Detect which cell encompasses the target text, then output its (X, Y) center coordinate. 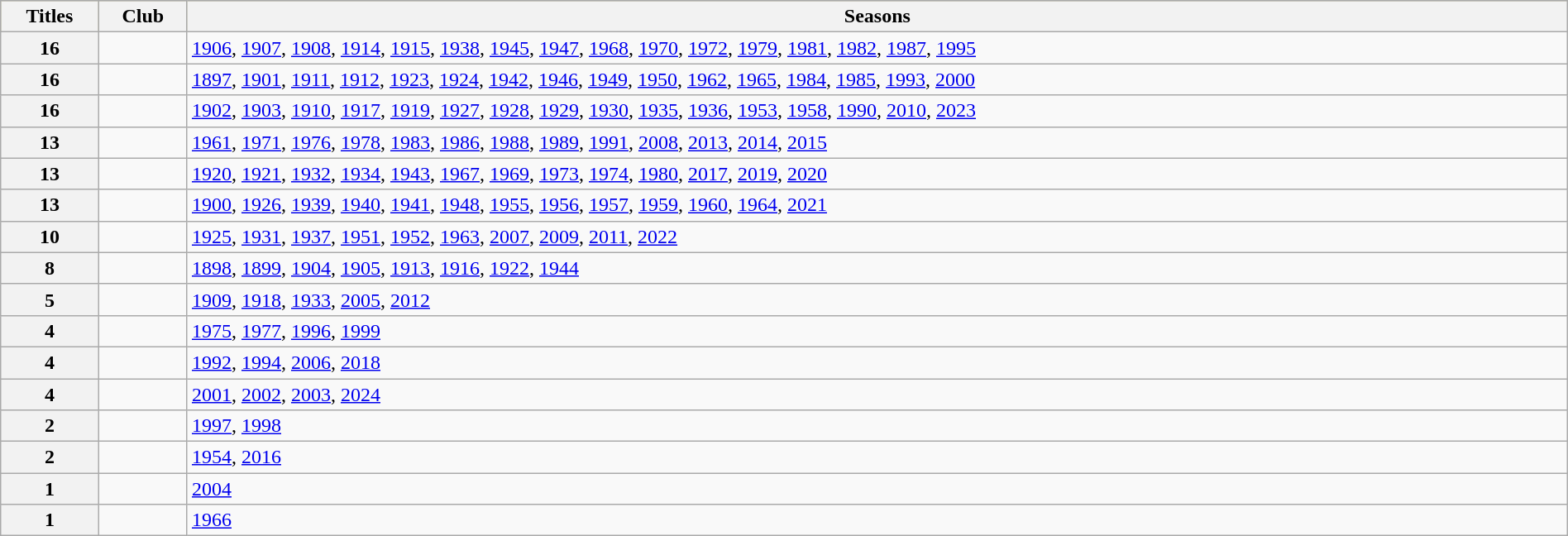
5 (50, 299)
1900, 1926, 1939, 1940, 1941, 1948, 1955, 1956, 1957, 1959, 1960, 1964, 2021 (877, 205)
8 (50, 268)
2004 (877, 489)
Titles (50, 17)
1992, 1994, 2006, 2018 (877, 362)
1898, 1899, 1904, 1905, 1913, 1916, 1922, 1944 (877, 268)
Club (142, 17)
1902, 1903, 1910, 1917, 1919, 1927, 1928, 1929, 1930, 1935, 1936, 1953, 1958, 1990, 2010, 2023 (877, 111)
1897, 1901, 1911, 1912, 1923, 1924, 1942, 1946, 1949, 1950, 1962, 1965, 1984, 1985, 1993, 2000 (877, 79)
1909, 1918, 1933, 2005, 2012 (877, 299)
1920, 1921, 1932, 1934, 1943, 1967, 1969, 1973, 1974, 1980, 2017, 2019, 2020 (877, 174)
1954, 2016 (877, 457)
1975, 1977, 1996, 1999 (877, 331)
1966 (877, 520)
1997, 1998 (877, 426)
10 (50, 237)
1961, 1971, 1976, 1978, 1983, 1986, 1988, 1989, 1991, 2008, 2013, 2014, 2015 (877, 142)
2001, 2002, 2003, 2024 (877, 395)
Seasons (877, 17)
1906, 1907, 1908, 1914, 1915, 1938, 1945, 1947, 1968, 1970, 1972, 1979, 1981, 1982, 1987, 1995 (877, 48)
1925, 1931, 1937, 1951, 1952, 1963, 2007, 2009, 2011, 2022 (877, 237)
